Detect which cell encompasses the target text, then output its (X, Y) center coordinate. 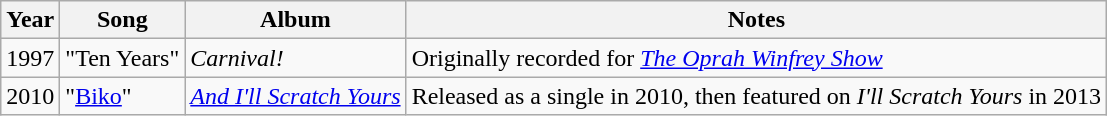
"Biko" (122, 96)
Song (122, 20)
Released as a single in 2010, then featured on I'll Scratch Yours in 2013 (756, 96)
1997 (30, 58)
Carnival! (296, 58)
Album (296, 20)
Notes (756, 20)
"Ten Years" (122, 58)
Year (30, 20)
2010 (30, 96)
Originally recorded for The Oprah Winfrey Show (756, 58)
And I'll Scratch Yours (296, 96)
